Return the (X, Y) coordinate for the center point of the cell that contains the specified text.  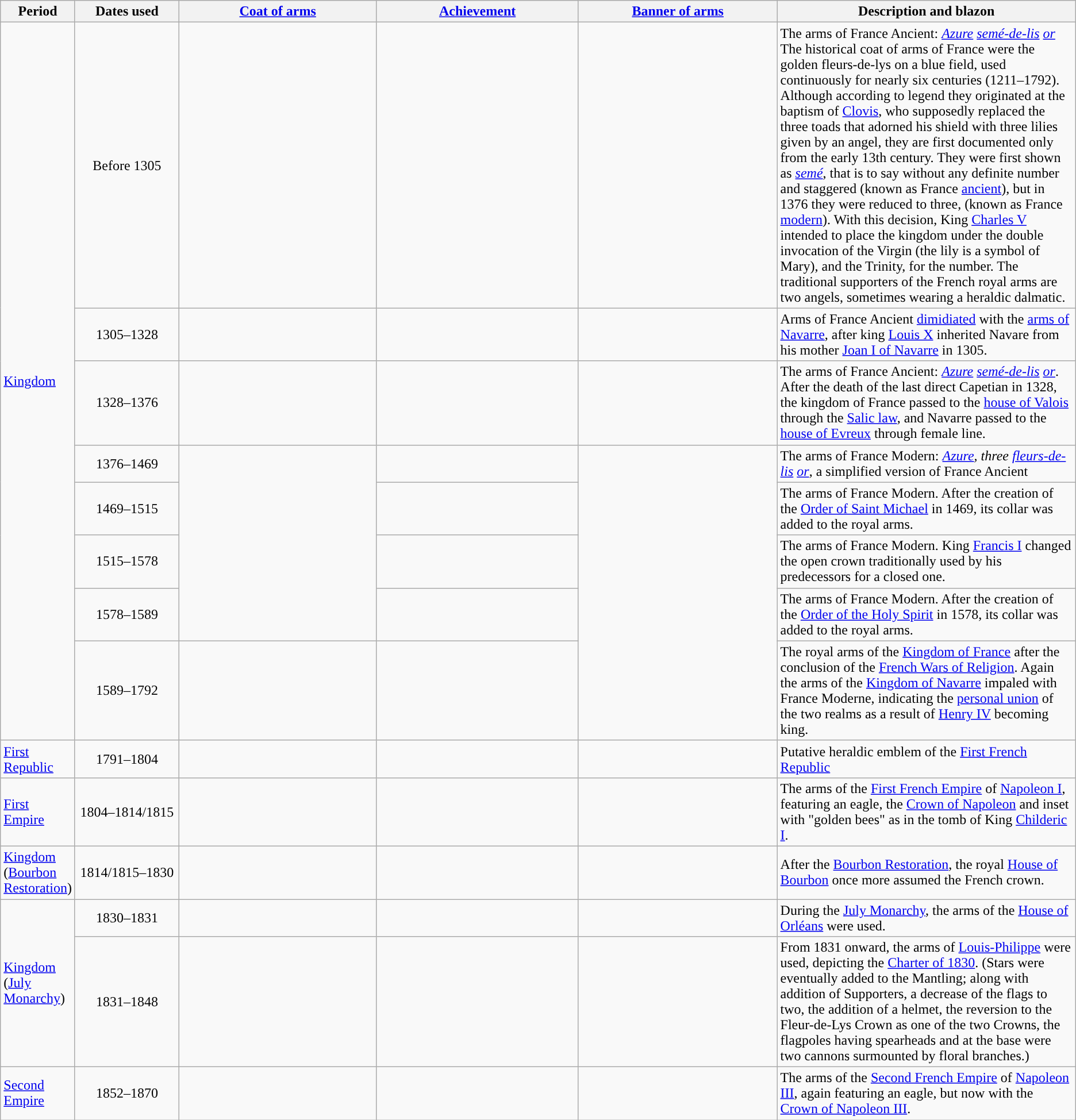
The arms of France Modern: Azure, three fleurs-de-lis or, a simplified version of France Ancient (927, 463)
Period (38, 11)
The arms of the Second French Empire of Napoleon III, again featuring an eagle, but now with the Crown of Napoleon III. (927, 1094)
Second Empire (38, 1094)
Arms of France Ancient dimidiated with the arms of Navarre, after king Louis X inherited Navare from his mother Joan I of Navarre in 1305. (927, 334)
Putative heraldic emblem of the First French Republic (927, 759)
1328–1376 (126, 403)
1852–1870 (126, 1094)
1804–1814/1815 (126, 811)
Coat of arms (277, 11)
Achievement (477, 11)
1376–1469 (126, 463)
First Empire (38, 811)
1830–1831 (126, 917)
1791–1804 (126, 759)
1578–1589 (126, 614)
Kingdom (38, 382)
Banner of arms (678, 11)
Kingdom (Bourbon Restoration) (38, 872)
The arms of France Modern. After the creation of the Order of Saint Michael in 1469, its collar was added to the royal arms. (927, 509)
The arms of France Modern. After the creation of the Order of the Holy Spirit in 1578, its collar was added to the royal arms. (927, 614)
Dates used (126, 11)
Before 1305 (126, 166)
The arms of France Modern. King Francis I changed the open crown traditionally used by his predecessors for a closed one. (927, 561)
Kingdom (July Monarchy) (38, 983)
Description and blazon (927, 11)
1831–1848 (126, 1002)
1589–1792 (126, 691)
1469–1515 (126, 509)
During the July Monarchy, the arms of the House of Orléans were used. (927, 917)
1305–1328 (126, 334)
1515–1578 (126, 561)
First Republic (38, 759)
After the Bourbon Restoration, the royal House of Bourbon once more assumed the French crown. (927, 872)
1814/1815–1830 (126, 872)
